Capture the cell that displays the provided text and extract its (X, Y) central coordinate. 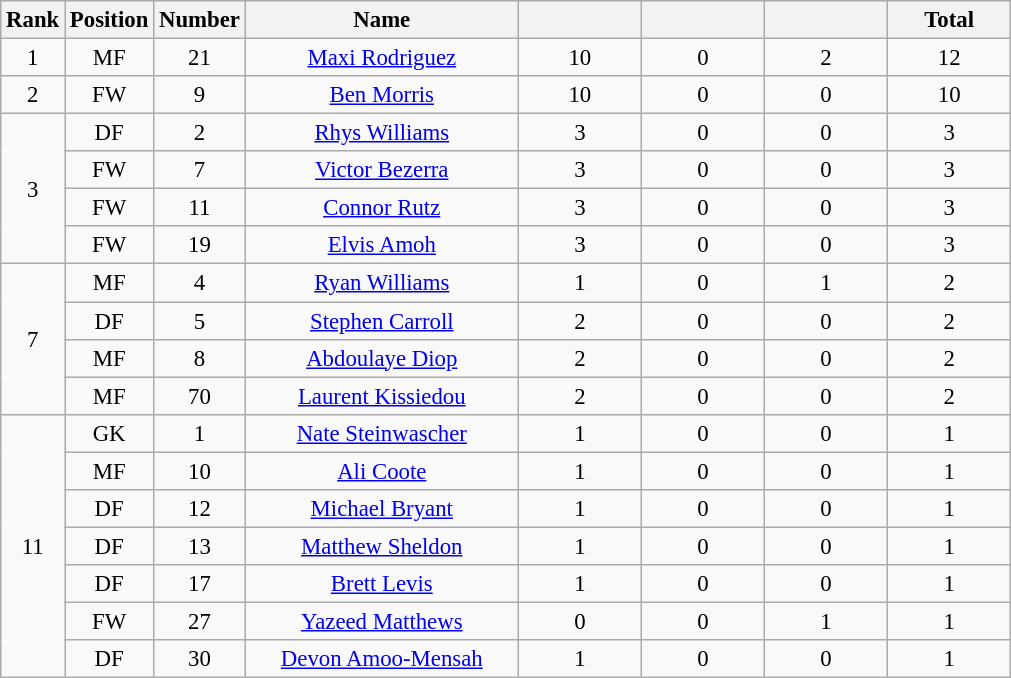
Abdoulaye Diop (382, 358)
Nate Steinwascher (382, 433)
Victor Bezerra (382, 170)
70 (200, 396)
Ben Morris (382, 95)
4 (200, 283)
27 (200, 621)
Ryan Williams (382, 283)
5 (200, 321)
Elvis Amoh (382, 245)
Laurent Kissiedou (382, 396)
13 (200, 546)
Position (110, 20)
Matthew Sheldon (382, 546)
GK (110, 433)
21 (200, 58)
8 (200, 358)
Connor Rutz (382, 208)
Stephen Carroll (382, 321)
Yazeed Matthews (382, 621)
30 (200, 659)
Devon Amoo-Mensah (382, 659)
19 (200, 245)
Maxi Rodriguez (382, 58)
Name (382, 20)
Ali Coote (382, 471)
Michael Bryant (382, 509)
9 (200, 95)
Rhys Williams (382, 133)
Rank (33, 20)
17 (200, 584)
Total (950, 20)
Number (200, 20)
Brett Levis (382, 584)
